Return the (x, y) coordinate for the center point of the cell that contains the specified text.  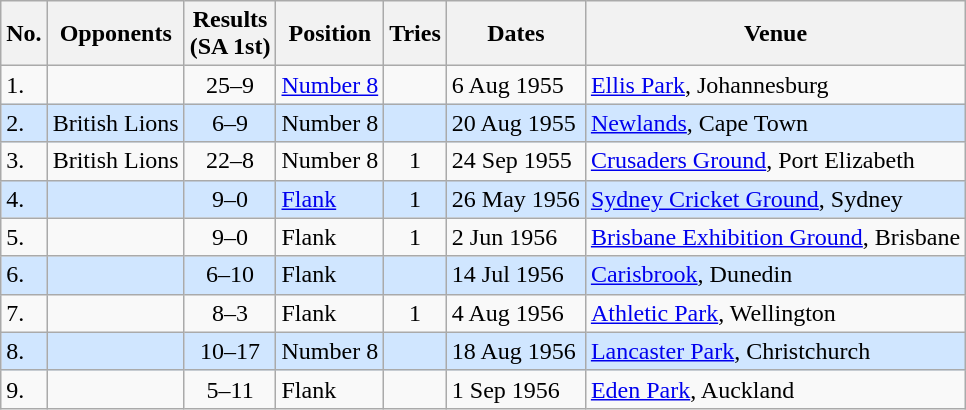
No. (24, 34)
4 Aug 1956 (516, 313)
Carisbrook, Dunedin (775, 275)
Newlands, Cape Town (775, 123)
Eden Park, Auckland (775, 389)
Ellis Park, Johannesburg (775, 85)
6 Aug 1955 (516, 85)
18 Aug 1956 (516, 351)
10–17 (230, 351)
9. (24, 389)
3. (24, 161)
14 Jul 1956 (516, 275)
Position (330, 34)
Lancaster Park, Christchurch (775, 351)
2. (24, 123)
1 Sep 1956 (516, 389)
Tries (416, 34)
Brisbane Exhibition Ground, Brisbane (775, 237)
Venue (775, 34)
1. (24, 85)
Results(SA 1st) (230, 34)
7. (24, 313)
Athletic Park, Wellington (775, 313)
Dates (516, 34)
6–10 (230, 275)
2 Jun 1956 (516, 237)
4. (24, 199)
8–3 (230, 313)
20 Aug 1955 (516, 123)
24 Sep 1955 (516, 161)
8. (24, 351)
22–8 (230, 161)
5–11 (230, 389)
5. (24, 237)
Opponents (116, 34)
25–9 (230, 85)
Crusaders Ground, Port Elizabeth (775, 161)
6. (24, 275)
6–9 (230, 123)
Sydney Cricket Ground, Sydney (775, 199)
26 May 1956 (516, 199)
